Determine the [X, Y] coordinate at the center of the cell enclosing the given text.  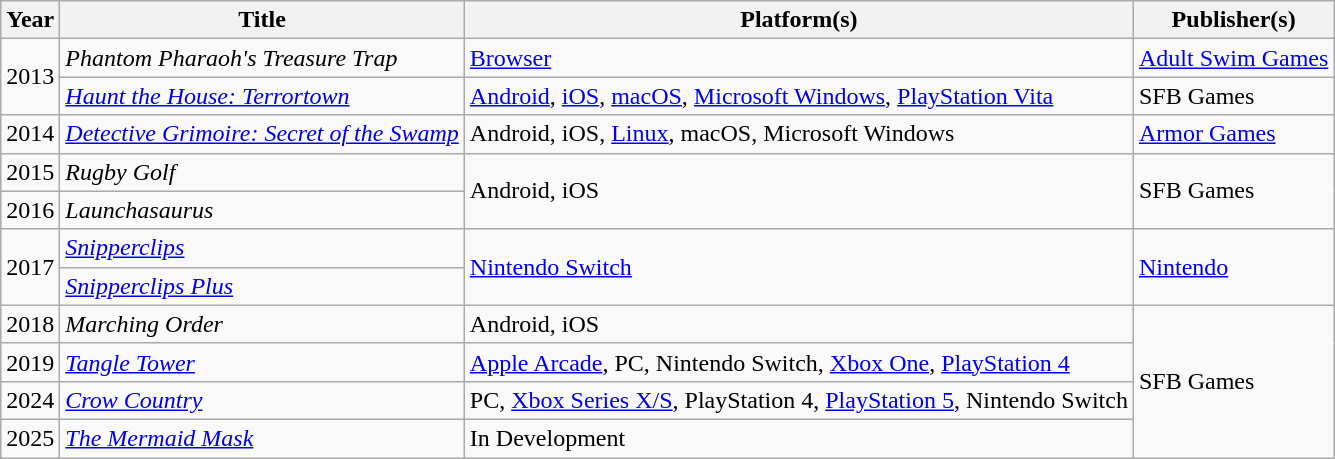
2015 [30, 172]
Publisher(s) [1233, 20]
Adult Swim Games [1233, 58]
Phantom Pharaoh's Treasure Trap [262, 58]
Year [30, 20]
PC, Xbox Series X/S, PlayStation 4, PlayStation 5, Nintendo Switch [798, 400]
2019 [30, 362]
Android, iOS, macOS, Microsoft Windows, PlayStation Vita [798, 96]
2013 [30, 77]
Detective Grimoire: Secret of the Swamp [262, 134]
Android, iOS, Linux, macOS, Microsoft Windows [798, 134]
2017 [30, 267]
2016 [30, 210]
Apple Arcade, PC, Nintendo Switch, Xbox One, PlayStation 4 [798, 362]
Launchasaurus [262, 210]
Title [262, 20]
Snipperclips Plus [262, 286]
Browser [798, 58]
2018 [30, 324]
Tangle Tower [262, 362]
Snipperclips [262, 248]
Rugby Golf [262, 172]
2024 [30, 400]
Platform(s) [798, 20]
2014 [30, 134]
Nintendo Switch [798, 267]
The Mermaid Mask [262, 438]
Armor Games [1233, 134]
Marching Order [262, 324]
2025 [30, 438]
In Development [798, 438]
Haunt the House: Terrortown [262, 96]
Crow Country [262, 400]
Nintendo [1233, 267]
